Scan for the cell matching the given text and deliver its [X, Y] coordinate at center. 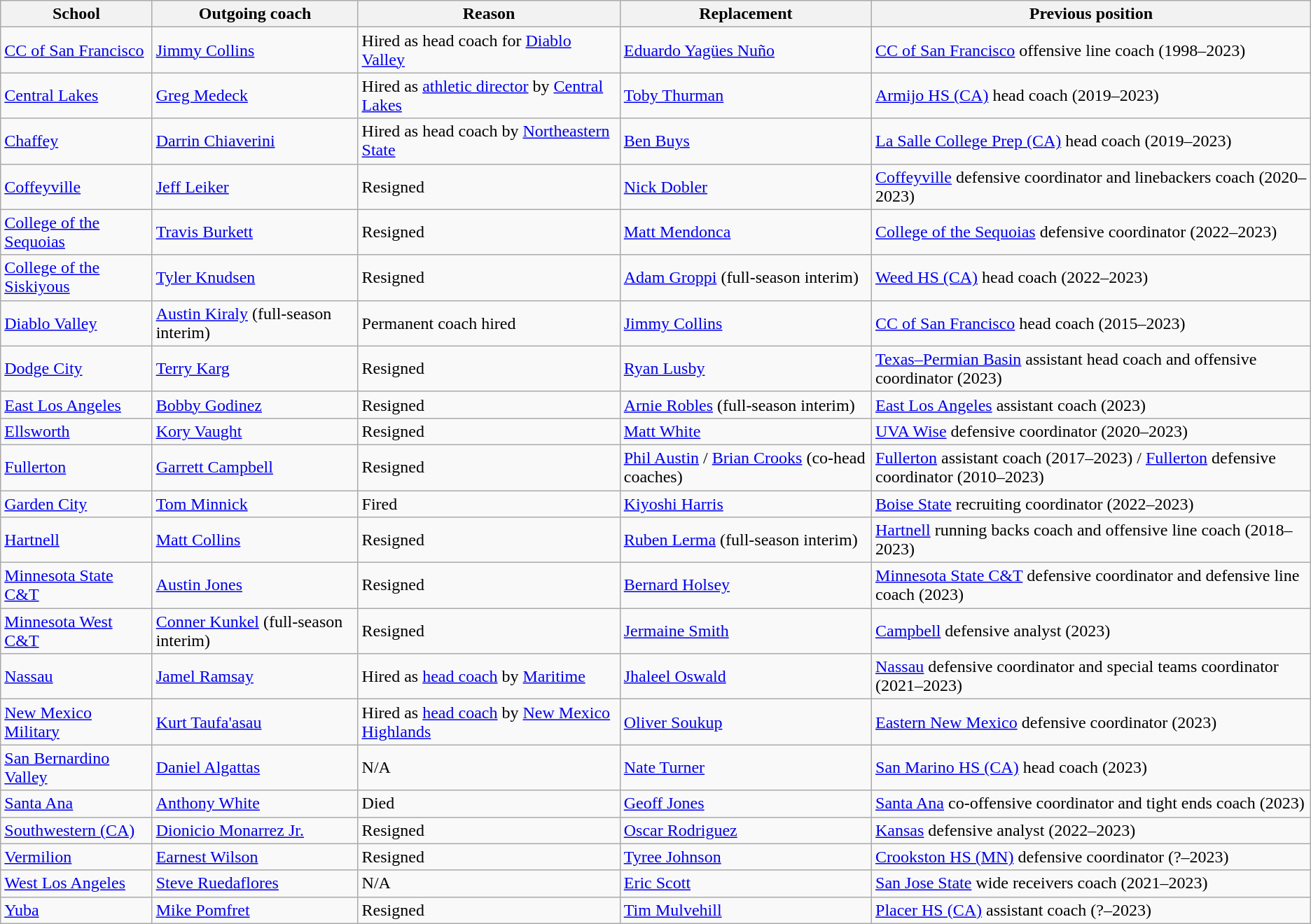
Minnesota West C&T [76, 631]
Eduardo Yagües Nuño [745, 50]
New Mexico Military [76, 722]
CC of San Francisco offensive line coach (1998–2023) [1091, 50]
Previous position [1091, 14]
Greg Medeck [255, 95]
Minnesota State C&T defensive coordinator and defensive line coach (2023) [1091, 585]
Eastern New Mexico defensive coordinator (2023) [1091, 722]
Reason [489, 14]
Nassau defensive coordinator and special teams coordinator (2021–2023) [1091, 676]
Crookston HS (MN) defensive coordinator (?–2023) [1091, 857]
School [76, 14]
Ellsworth [76, 431]
Nate Turner [745, 767]
Outgoing coach [255, 14]
Santa Ana co-offensive coordinator and tight ends coach (2023) [1091, 804]
Kansas defensive analyst (2022–2023) [1091, 830]
Earnest Wilson [255, 857]
CC of San Francisco head coach (2015–2023) [1091, 323]
Died [489, 804]
Fullerton assistant coach (2017–2023) / Fullerton defensive coordinator (2010–2023) [1091, 468]
Matt White [745, 431]
Yuba [76, 910]
Adam Groppi (full-season interim) [745, 277]
San Jose State wide receivers coach (2021–2023) [1091, 883]
Travis Burkett [255, 232]
Diablo Valley [76, 323]
Matt Collins [255, 540]
College of the Siskiyous [76, 277]
Santa Ana [76, 804]
Hired as head coach by Maritime [489, 676]
Placer HS (CA) assistant coach (?–2023) [1091, 910]
Oliver Soukup [745, 722]
Geoff Jones [745, 804]
Darrin Chiaverini [255, 141]
Oscar Rodriguez [745, 830]
Tyler Knudsen [255, 277]
Garden City [76, 503]
Austin Kiraly (full-season interim) [255, 323]
Hired as head coach for Diablo Valley [489, 50]
Phil Austin / Brian Crooks (co-head coaches) [745, 468]
Ryan Lusby [745, 368]
Armijo HS (CA) head coach (2019–2023) [1091, 95]
Matt Mendonca [745, 232]
Central Lakes [76, 95]
Austin Jones [255, 585]
Nick Dobler [745, 186]
Anthony White [255, 804]
Jhaleel Oswald [745, 676]
Weed HS (CA) head coach (2022–2023) [1091, 277]
Tim Mulvehill [745, 910]
Nassau [76, 676]
Dionicio Monarrez Jr. [255, 830]
West Los Angeles [76, 883]
San Marino HS (CA) head coach (2023) [1091, 767]
Boise State recruiting coordinator (2022–2023) [1091, 503]
Hired as head coach by Northeastern State [489, 141]
Toby Thurman [745, 95]
College of the Sequoias [76, 232]
Southwestern (CA) [76, 830]
East Los Angeles assistant coach (2023) [1091, 405]
Conner Kunkel (full-season interim) [255, 631]
Dodge City [76, 368]
Terry Karg [255, 368]
Tyree Johnson [745, 857]
Jermaine Smith [745, 631]
Hartnell [76, 540]
Fullerton [76, 468]
Chaffey [76, 141]
East Los Angeles [76, 405]
San Bernardino Valley [76, 767]
Jeff Leiker [255, 186]
La Salle College Prep (CA) head coach (2019–2023) [1091, 141]
Fired [489, 503]
Arnie Robles (full-season interim) [745, 405]
CC of San Francisco [76, 50]
Coffeyville defensive coordinator and linebackers coach (2020–2023) [1091, 186]
Kurt Taufa'asau [255, 722]
Kory Vaught [255, 431]
Ben Buys [745, 141]
Bobby Godinez [255, 405]
Hired as head coach by New Mexico Highlands [489, 722]
College of the Sequoias defensive coordinator (2022–2023) [1091, 232]
Jamel Ramsay [255, 676]
Tom Minnick [255, 503]
Garrett Campbell [255, 468]
Bernard Holsey [745, 585]
Vermilion [76, 857]
Hartnell running backs coach and offensive line coach (2018–2023) [1091, 540]
Mike Pomfret [255, 910]
Eric Scott [745, 883]
Steve Ruedaflores [255, 883]
Texas–Permian Basin assistant head coach and offensive coordinator (2023) [1091, 368]
Permanent coach hired [489, 323]
Daniel Algattas [255, 767]
Coffeyville [76, 186]
UVA Wise defensive coordinator (2020–2023) [1091, 431]
Campbell defensive analyst (2023) [1091, 631]
Ruben Lerma (full-season interim) [745, 540]
Hired as athletic director by Central Lakes [489, 95]
Minnesota State C&T [76, 585]
Kiyoshi Harris [745, 503]
Replacement [745, 14]
